Output the (X, Y) coordinate of the center of the cell containing the given text.  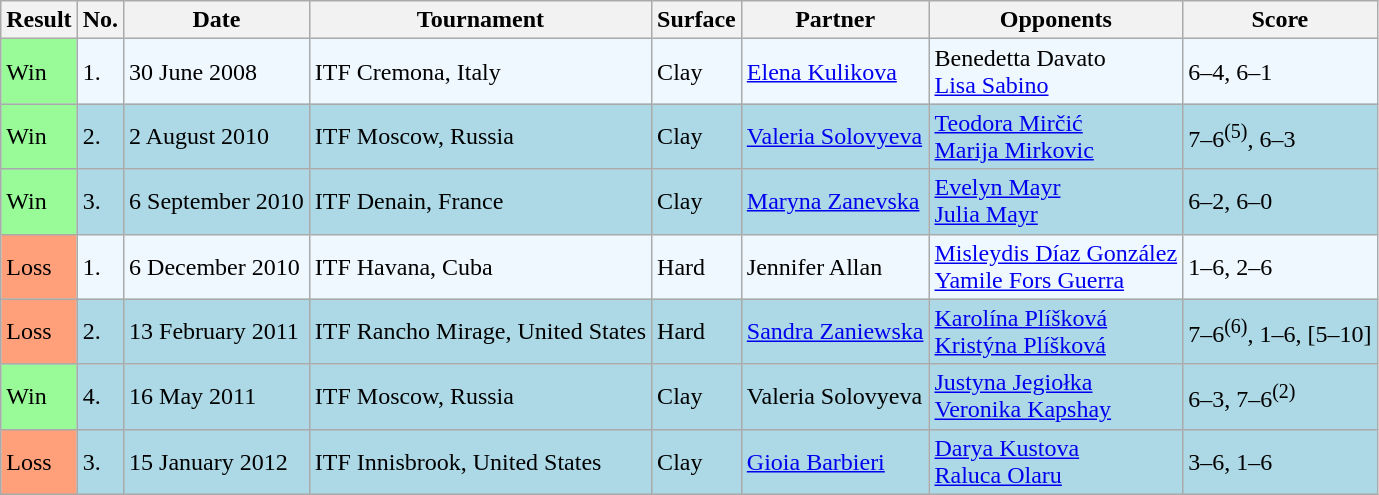
13 February 2011 (217, 332)
Teodora Mirčić Marija Mirkovic (1056, 136)
Tournament (480, 20)
1–6, 2–6 (1280, 266)
Date (217, 20)
6–3, 7–6(2) (1280, 396)
Evelyn Mayr Julia Mayr (1056, 202)
No. (100, 20)
3–6, 1–6 (1280, 462)
Surface (697, 20)
Darya Kustova Raluca Olaru (1056, 462)
Opponents (1056, 20)
Gioia Barbieri (835, 462)
15 January 2012 (217, 462)
6 September 2010 (217, 202)
ITF Rancho Mirage, United States (480, 332)
Maryna Zanevska (835, 202)
6–2, 6–0 (1280, 202)
ITF Innisbrook, United States (480, 462)
6 December 2010 (217, 266)
Elena Kulikova (835, 72)
30 June 2008 (217, 72)
Partner (835, 20)
7–6(6), 1–6, [5–10] (1280, 332)
Benedetta Davato Lisa Sabino (1056, 72)
Justyna Jegiołka Veronika Kapshay (1056, 396)
ITF Cremona, Italy (480, 72)
Result (39, 20)
Misleydis Díaz González Yamile Fors Guerra (1056, 266)
2 August 2010 (217, 136)
Score (1280, 20)
16 May 2011 (217, 396)
Sandra Zaniewska (835, 332)
7–6(5), 6–3 (1280, 136)
Karolína Plíšková Kristýna Plíšková (1056, 332)
ITF Denain, France (480, 202)
ITF Havana, Cuba (480, 266)
4. (100, 396)
6–4, 6–1 (1280, 72)
Jennifer Allan (835, 266)
